For the text-containing cell, return its midpoint in [x, y] coordinate format. 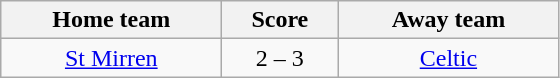
Score [280, 20]
Home team [112, 20]
2 – 3 [280, 58]
Away team [448, 20]
St Mirren [112, 58]
Celtic [448, 58]
